Find where the given text appears and provide that cell's center as (X, Y) coordinate. 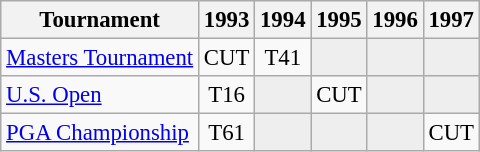
1995 (339, 20)
Masters Tournament (100, 58)
1997 (451, 20)
Tournament (100, 20)
T61 (227, 133)
1994 (283, 20)
1996 (395, 20)
PGA Championship (100, 133)
T41 (283, 58)
1993 (227, 20)
U.S. Open (100, 95)
T16 (227, 95)
